Locate the cell with the specified text and output its (X, Y) center coordinate. 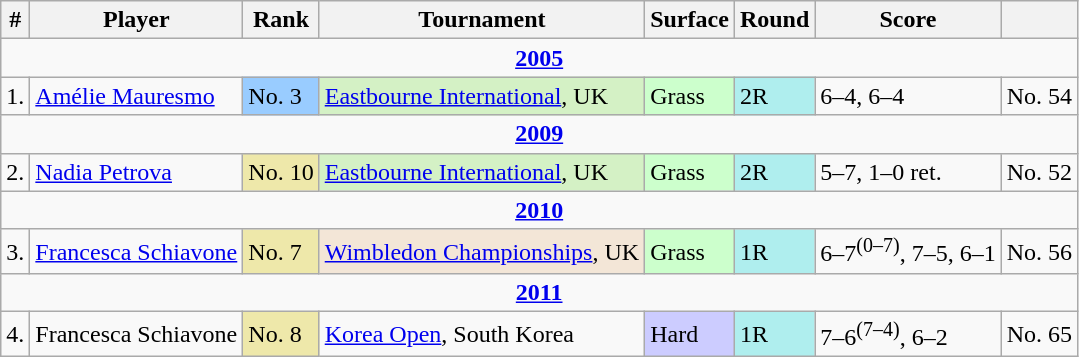
Rank (281, 20)
3. (16, 252)
2005 (540, 58)
Score (908, 20)
No. 3 (281, 96)
Korea Open, South Korea (482, 334)
Wimbledon Championships, UK (482, 252)
Amélie Mauresmo (136, 96)
No. 56 (1039, 252)
Hard (690, 334)
2009 (540, 134)
# (16, 20)
2. (16, 172)
No. 8 (281, 334)
4. (16, 334)
Surface (690, 20)
No. 54 (1039, 96)
2010 (540, 210)
Round (774, 20)
No. 10 (281, 172)
No. 7 (281, 252)
Player (136, 20)
7–6(7–4), 6–2 (908, 334)
5–7, 1–0 ret. (908, 172)
No. 65 (1039, 334)
1. (16, 96)
6–7(0–7), 7–5, 6–1 (908, 252)
2011 (540, 293)
No. 52 (1039, 172)
Tournament (482, 20)
Nadia Petrova (136, 172)
6–4, 6–4 (908, 96)
